Scan for the cell matching the given text and deliver its [x, y] coordinate at center. 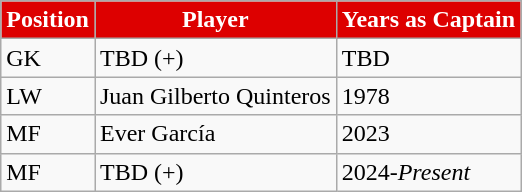
Juan Gilberto Quinteros [215, 96]
2024-Present [428, 172]
Position [48, 20]
Player [215, 20]
TBD [428, 58]
1978 [428, 96]
Ever García [215, 134]
LW [48, 96]
2023 [428, 134]
GK [48, 58]
Years as Captain [428, 20]
